Provide the (X, Y) coordinate of the cell's center where the given text is located.  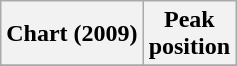
Chart (2009) (72, 34)
Peakposition (189, 34)
